Provide the (x, y) coordinate of the cell's center where the given text is located.  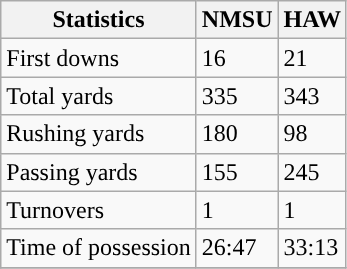
21 (312, 58)
16 (237, 58)
Statistics (99, 20)
First downs (99, 58)
245 (312, 172)
335 (237, 96)
98 (312, 134)
343 (312, 96)
HAW (312, 20)
Rushing yards (99, 134)
Total yards (99, 96)
NMSU (237, 20)
Turnovers (99, 210)
180 (237, 134)
33:13 (312, 248)
Passing yards (99, 172)
26:47 (237, 248)
155 (237, 172)
Time of possession (99, 248)
